Extract the (X, Y) coordinate from the center of the cell holding the provided text.  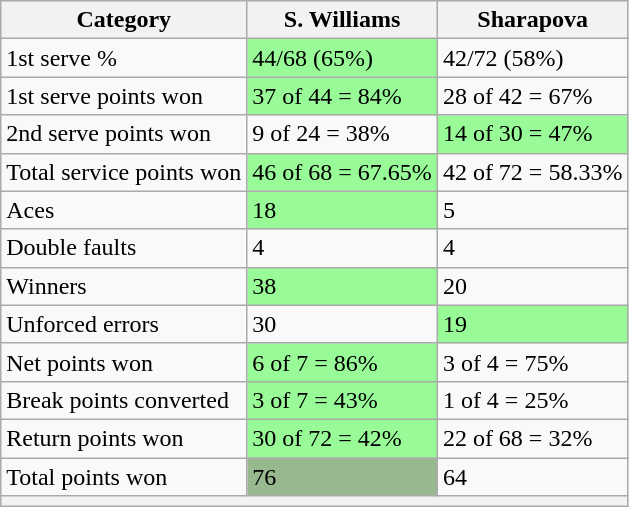
42 of 72 = 58.33% (532, 172)
S. Williams (342, 20)
6 of 7 = 86% (342, 362)
Double faults (124, 248)
5 (532, 210)
19 (532, 324)
20 (532, 286)
Net points won (124, 362)
Winners (124, 286)
64 (532, 477)
28 of 42 = 67% (532, 96)
Return points won (124, 438)
3 of 7 = 43% (342, 400)
Category (124, 20)
9 of 24 = 38% (342, 134)
Aces (124, 210)
46 of 68 = 67.65% (342, 172)
44/68 (65%) (342, 58)
37 of 44 = 84% (342, 96)
42/72 (58%) (532, 58)
38 (342, 286)
76 (342, 477)
14 of 30 = 47% (532, 134)
Total points won (124, 477)
Sharapova (532, 20)
22 of 68 = 32% (532, 438)
30 (342, 324)
1 of 4 = 25% (532, 400)
18 (342, 210)
30 of 72 = 42% (342, 438)
Break points converted (124, 400)
2nd serve points won (124, 134)
3 of 4 = 75% (532, 362)
Unforced errors (124, 324)
1st serve % (124, 58)
Total service points won (124, 172)
1st serve points won (124, 96)
